Identify which cell holds the provided text, then report its (X, Y) central coordinate. 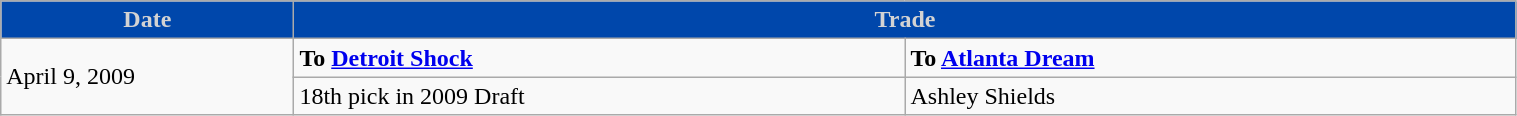
Date (148, 20)
To Detroit Shock (600, 58)
April 9, 2009 (148, 77)
To Atlanta Dream (1210, 58)
Ashley Shields (1210, 96)
Trade (905, 20)
18th pick in 2009 Draft (600, 96)
